Scan for the cell matching the given text and deliver its [X, Y] coordinate at center. 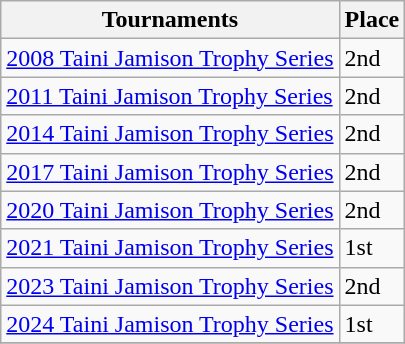
2020 Taini Jamison Trophy Series [170, 210]
2011 Taini Jamison Trophy Series [170, 96]
2014 Taini Jamison Trophy Series [170, 134]
2008 Taini Jamison Trophy Series [170, 58]
Place [372, 20]
2017 Taini Jamison Trophy Series [170, 172]
2021 Taini Jamison Trophy Series [170, 248]
2023 Taini Jamison Trophy Series [170, 286]
2024 Taini Jamison Trophy Series [170, 324]
Tournaments [170, 20]
